Determine the (X, Y) coordinate at the center of the cell enclosing the given text.  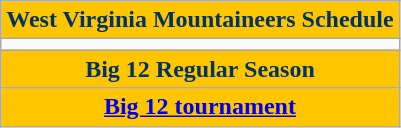
West Virginia Mountaineers Schedule (200, 20)
Big 12 tournament (200, 107)
Big 12 Regular Season (200, 69)
